For the text-containing cell, return its midpoint in (x, y) coordinate format. 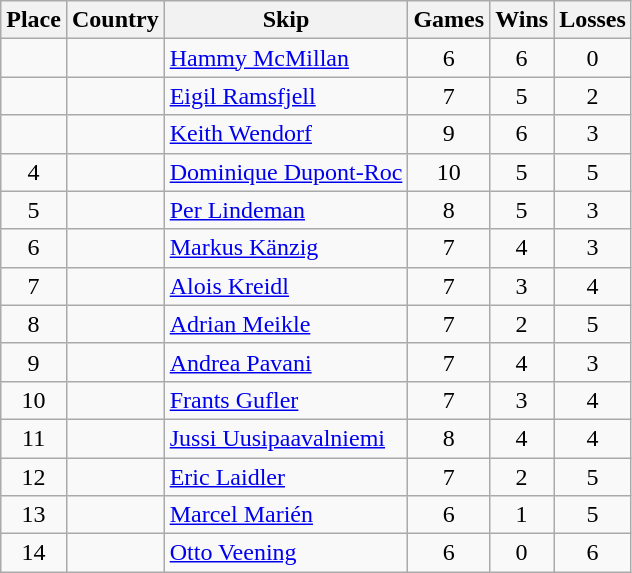
Country (115, 20)
Dominique Dupont-Roc (286, 172)
Alois Kreidl (286, 286)
1 (522, 515)
Games (449, 20)
Marcel Marién (286, 515)
11 (34, 438)
Markus Känzig (286, 248)
12 (34, 477)
Hammy McMillan (286, 58)
Eigil Ramsfjell (286, 96)
Adrian Meikle (286, 324)
Losses (593, 20)
14 (34, 553)
Jussi Uusipaavalniemi (286, 438)
Frants Gufler (286, 400)
Eric Laidler (286, 477)
Per Lindeman (286, 210)
Keith Wendorf (286, 134)
13 (34, 515)
Otto Veening (286, 553)
Wins (522, 20)
Andrea Pavani (286, 362)
Place (34, 20)
Skip (286, 20)
